Extract the (x, y) coordinate from the center of the cell holding the provided text.  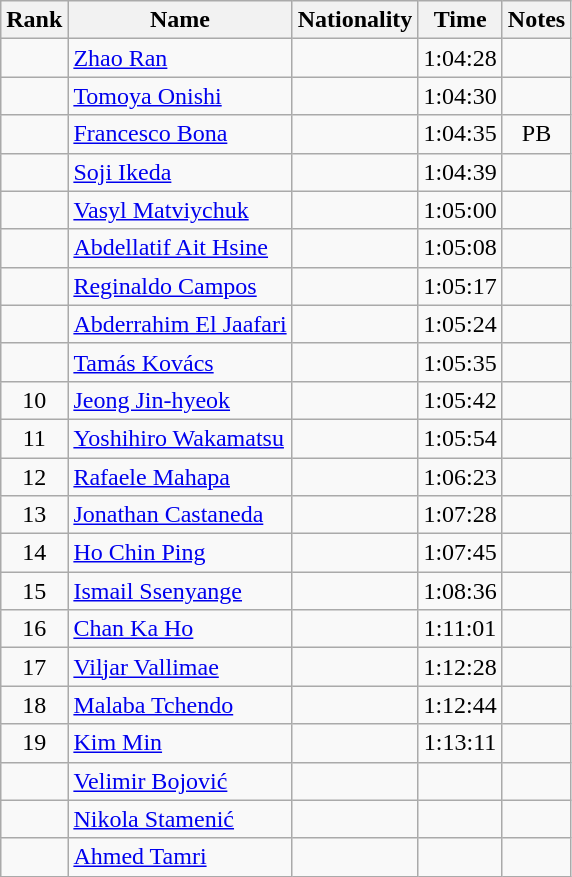
1:07:28 (460, 515)
Kim Min (180, 743)
Chan Ka Ho (180, 629)
Time (460, 20)
14 (34, 553)
Abderrahim El Jaafari (180, 324)
1:05:00 (460, 210)
Jeong Jin-hyeok (180, 400)
Reginaldo Campos (180, 286)
18 (34, 705)
Rafaele Mahapa (180, 477)
1:08:36 (460, 591)
Name (180, 20)
17 (34, 667)
1:12:28 (460, 667)
Yoshihiro Wakamatsu (180, 438)
1:05:08 (460, 248)
1:11:01 (460, 629)
Velimir Bojović (180, 781)
1:05:42 (460, 400)
Ismail Ssenyange (180, 591)
15 (34, 591)
1:07:45 (460, 553)
1:05:54 (460, 438)
Rank (34, 20)
13 (34, 515)
Soji Ikeda (180, 172)
Malaba Tchendo (180, 705)
1:04:35 (460, 134)
Tomoya Onishi (180, 96)
Nikola Stamenić (180, 819)
Tamás Kovács (180, 362)
1:05:35 (460, 362)
Vasyl Matviychuk (180, 210)
11 (34, 438)
1:05:17 (460, 286)
1:05:24 (460, 324)
1:04:39 (460, 172)
1:13:11 (460, 743)
19 (34, 743)
Jonathan Castaneda (180, 515)
Ahmed Tamri (180, 857)
Nationality (355, 20)
16 (34, 629)
1:06:23 (460, 477)
Ho Chin Ping (180, 553)
Notes (536, 20)
1:04:30 (460, 96)
PB (536, 134)
Zhao Ran (180, 58)
1:12:44 (460, 705)
12 (34, 477)
10 (34, 400)
Viljar Vallimae (180, 667)
Abdellatif Ait Hsine (180, 248)
1:04:28 (460, 58)
Francesco Bona (180, 134)
